Identify which cell holds the provided text, then report its [X, Y] central coordinate. 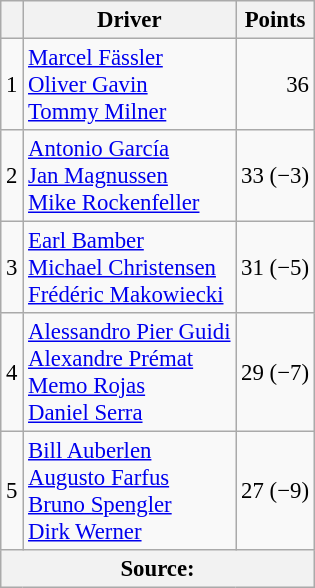
33 (−3) [275, 176]
Earl Bamber Michael Christensen Frédéric Makowiecki [130, 268]
31 (−5) [275, 268]
2 [12, 176]
29 (−7) [275, 372]
Driver [130, 20]
27 (−9) [275, 492]
Source: [158, 569]
36 [275, 85]
3 [12, 268]
Bill Auberlen Augusto Farfus Bruno Spengler Dirk Werner [130, 492]
Antonio García Jan Magnussen Mike Rockenfeller [130, 176]
Points [275, 20]
Alessandro Pier Guidi Alexandre Prémat Memo Rojas Daniel Serra [130, 372]
Marcel Fässler Oliver Gavin Tommy Milner [130, 85]
1 [12, 85]
4 [12, 372]
5 [12, 492]
